Return [x, y] of the center of cell containing provided text 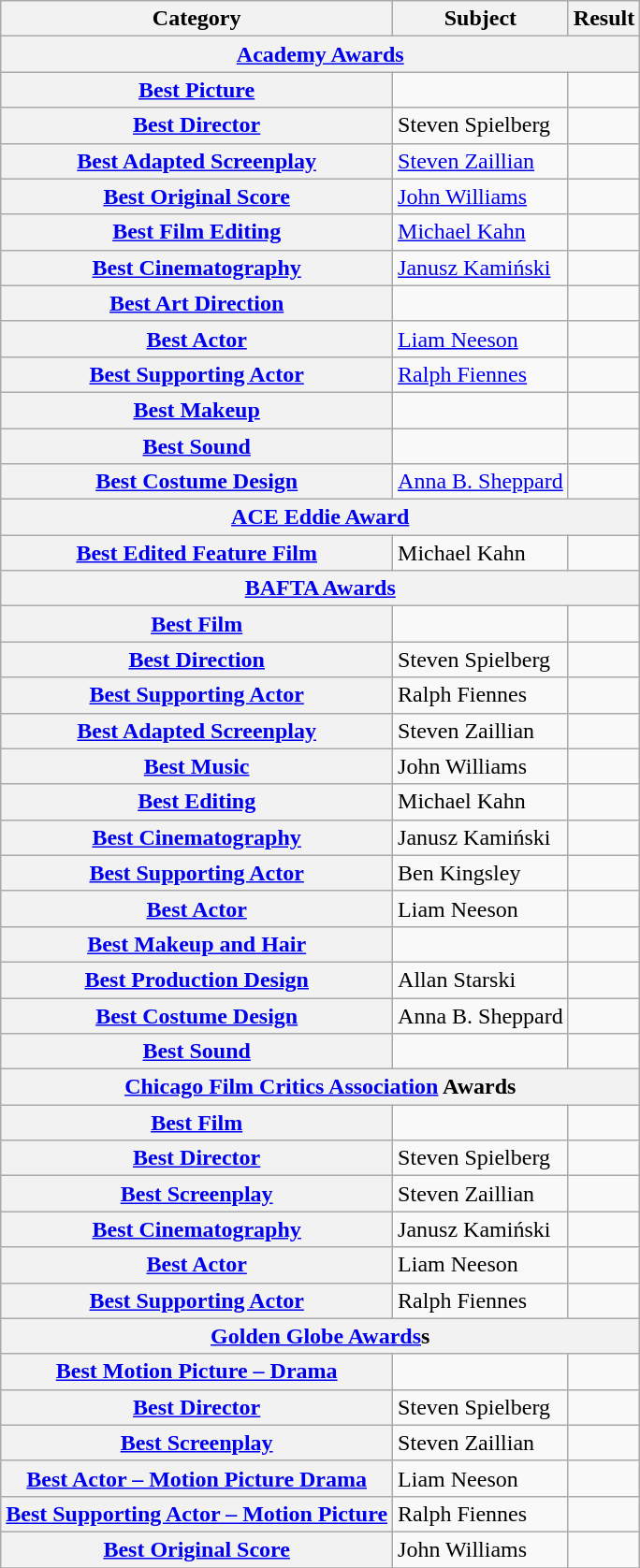
Chicago Film Critics Association Awards [320, 1087]
Best Production Design [196, 980]
Best Makeup [196, 410]
Best Art Direction [196, 303]
ACE Eddie Award [320, 517]
Best Actor – Motion Picture Drama [196, 1478]
Best Supporting Actor – Motion Picture [196, 1514]
Best Music [196, 766]
Best Editing [196, 802]
Academy Awards [320, 54]
Ben Kingsley [481, 873]
Best Film Editing [196, 232]
Allan Starski [481, 980]
BAFTA Awards [320, 588]
Best Makeup and Hair [196, 944]
Best Direction [196, 660]
Subject [481, 19]
Result [604, 19]
Golden Globe Awardss [320, 1336]
Best Picture [196, 90]
Category [196, 19]
Best Motion Picture – Drama [196, 1372]
Best Edited Feature Film [196, 553]
